Detect which cell encompasses the target text, then output its (x, y) center coordinate. 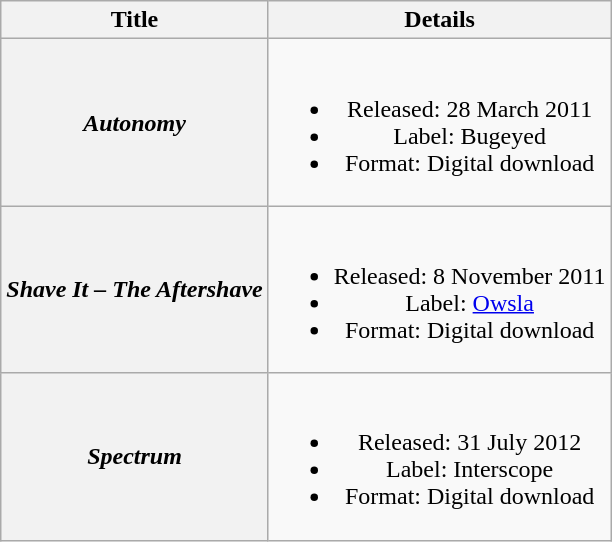
Details (440, 20)
Title (134, 20)
Autonomy (134, 122)
Released: 8 November 2011Label: OwslaFormat: Digital download (440, 290)
Released: 31 July 2012Label: InterscopeFormat: Digital download (440, 456)
Spectrum (134, 456)
Released: 28 March 2011Label: BugeyedFormat: Digital download (440, 122)
Shave It – The Aftershave (134, 290)
